Locate the cell with the specified text and output its (x, y) center coordinate. 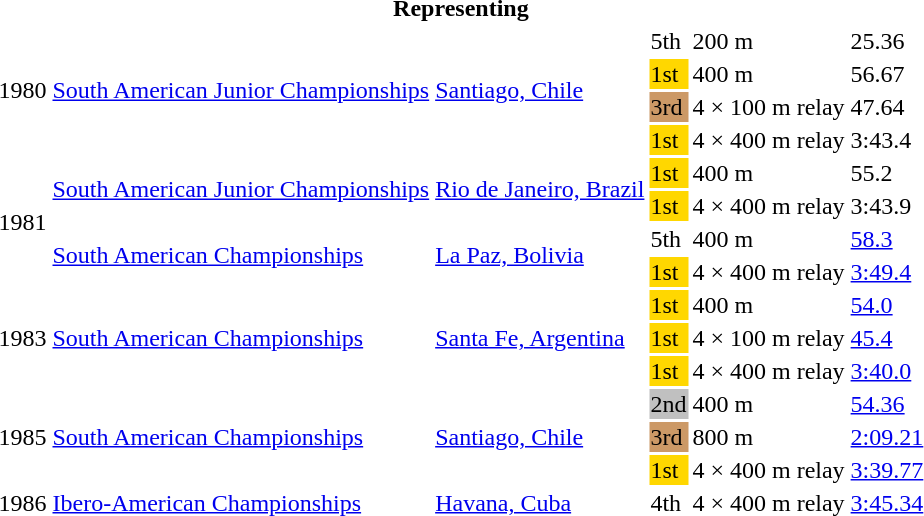
800 m (768, 437)
2nd (668, 404)
Santa Fe, Argentina (540, 338)
200 m (768, 41)
La Paz, Bolivia (540, 256)
Rio de Janeiro, Brazil (540, 190)
